Provide the [x, y] coordinate of the cell's center where the given text is located.  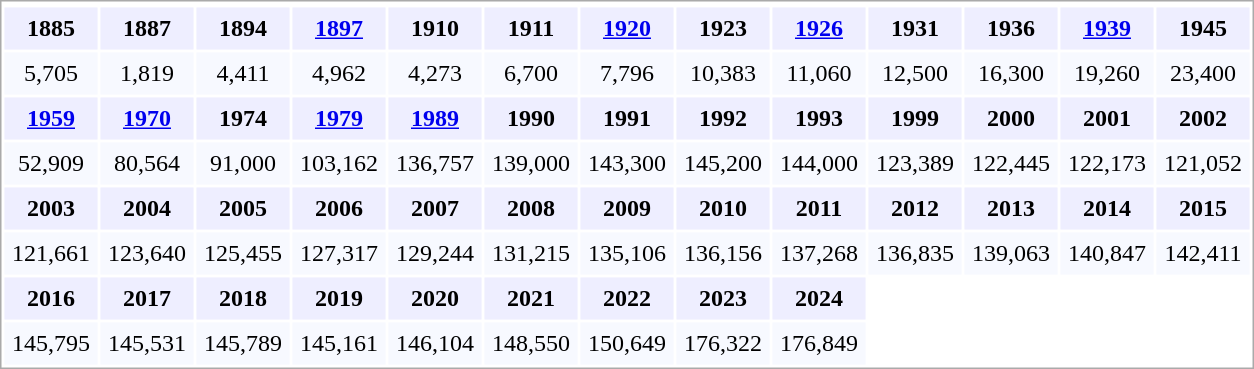
1910 [434, 29]
1993 [818, 119]
2019 [338, 299]
103,162 [338, 163]
139,063 [1010, 253]
23,400 [1202, 73]
19,260 [1106, 73]
1926 [818, 29]
125,455 [242, 253]
140,847 [1106, 253]
80,564 [146, 163]
1990 [530, 119]
145,531 [146, 343]
1931 [914, 29]
143,300 [626, 163]
1911 [530, 29]
2017 [146, 299]
2015 [1202, 209]
2023 [722, 299]
1992 [722, 119]
1999 [914, 119]
2020 [434, 299]
1920 [626, 29]
52,909 [50, 163]
12,500 [914, 73]
122,445 [1010, 163]
2009 [626, 209]
135,106 [626, 253]
2012 [914, 209]
7,796 [626, 73]
136,835 [914, 253]
1945 [1202, 29]
1923 [722, 29]
139,000 [530, 163]
1959 [50, 119]
2024 [818, 299]
2010 [722, 209]
11,060 [818, 73]
150,649 [626, 343]
1974 [242, 119]
2002 [1202, 119]
142,411 [1202, 253]
136,757 [434, 163]
2008 [530, 209]
1887 [146, 29]
16,300 [1010, 73]
123,389 [914, 163]
144,000 [818, 163]
145,789 [242, 343]
121,661 [50, 253]
2007 [434, 209]
131,215 [530, 253]
5,705 [50, 73]
1936 [1010, 29]
122,173 [1106, 163]
148,550 [530, 343]
2003 [50, 209]
2011 [818, 209]
145,200 [722, 163]
2018 [242, 299]
146,104 [434, 343]
137,268 [818, 253]
1939 [1106, 29]
2006 [338, 209]
4,273 [434, 73]
1885 [50, 29]
1,819 [146, 73]
91,000 [242, 163]
2004 [146, 209]
145,161 [338, 343]
2014 [1106, 209]
1894 [242, 29]
176,322 [722, 343]
4,962 [338, 73]
145,795 [50, 343]
127,317 [338, 253]
1897 [338, 29]
2021 [530, 299]
176,849 [818, 343]
136,156 [722, 253]
2022 [626, 299]
2000 [1010, 119]
1979 [338, 119]
123,640 [146, 253]
121,052 [1202, 163]
129,244 [434, 253]
4,411 [242, 73]
1991 [626, 119]
10,383 [722, 73]
2016 [50, 299]
2001 [1106, 119]
1970 [146, 119]
2013 [1010, 209]
1989 [434, 119]
6,700 [530, 73]
2005 [242, 209]
